Output the [X, Y] coordinate of the center of the cell containing the given text.  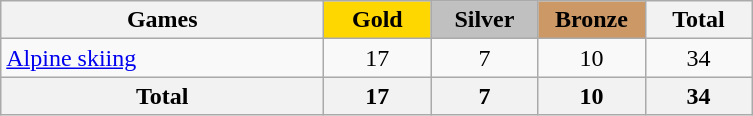
Gold [378, 20]
Silver [484, 20]
Games [162, 20]
Bronze [592, 20]
Alpine skiing [162, 58]
